For the text-containing cell, return its midpoint in (x, y) coordinate format. 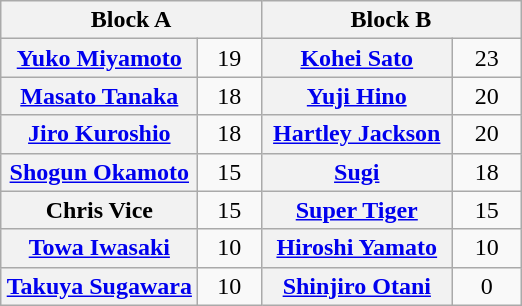
Jiro Kuroshio (99, 134)
0 (487, 286)
Block A (131, 20)
Towa Iwasaki (99, 248)
Chris Vice (99, 210)
Super Tiger (357, 210)
19 (229, 58)
Shogun Okamoto (99, 172)
Hartley Jackson (357, 134)
Masato Tanaka (99, 96)
Kohei Sato (357, 58)
Yuko Miyamoto (99, 58)
Sugi (357, 172)
Shinjiro Otani (357, 286)
Hiroshi Yamato (357, 248)
23 (487, 58)
Block B (391, 20)
Takuya Sugawara (99, 286)
Yuji Hino (357, 96)
